Return the (X, Y) coordinate for the center point of the cell that contains the specified text.  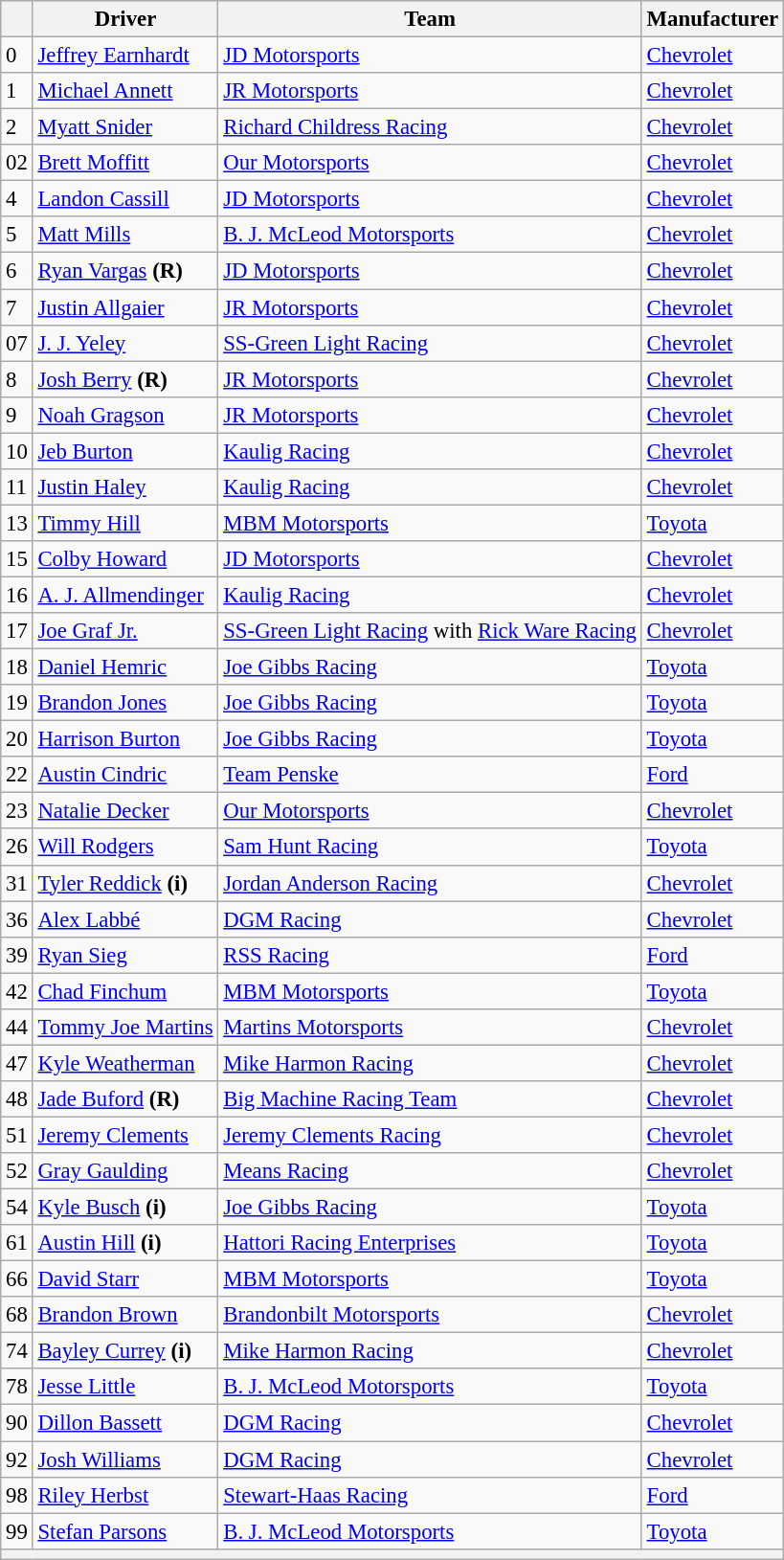
78 (17, 1388)
66 (17, 1279)
Martins Motorsports (430, 1028)
Austin Cindric (125, 775)
Hattori Racing Enterprises (430, 1243)
Jade Buford (R) (125, 1099)
Jeremy Clements Racing (430, 1135)
98 (17, 1495)
2 (17, 127)
Sam Hunt Racing (430, 848)
Brandon Brown (125, 1315)
Myatt Snider (125, 127)
16 (17, 595)
SS-Green Light Racing with Rick Ware Racing (430, 631)
90 (17, 1423)
19 (17, 703)
48 (17, 1099)
42 (17, 991)
Jesse Little (125, 1388)
0 (17, 56)
15 (17, 559)
17 (17, 631)
4 (17, 199)
54 (17, 1208)
6 (17, 271)
02 (17, 163)
David Starr (125, 1279)
Landon Cassill (125, 199)
Brandon Jones (125, 703)
Michael Annett (125, 91)
Tommy Joe Martins (125, 1028)
51 (17, 1135)
Jeffrey Earnhardt (125, 56)
Team (430, 19)
Natalie Decker (125, 811)
Dillon Bassett (125, 1423)
Brett Moffitt (125, 163)
07 (17, 343)
Harrison Burton (125, 739)
1 (17, 91)
Austin Hill (i) (125, 1243)
Jeremy Clements (125, 1135)
Justin Allgaier (125, 307)
Timmy Hill (125, 523)
11 (17, 487)
Stewart-Haas Racing (430, 1495)
Stefan Parsons (125, 1531)
RSS Racing (430, 955)
Riley Herbst (125, 1495)
74 (17, 1351)
Jordan Anderson Racing (430, 883)
Kyle Weatherman (125, 1063)
Tyler Reddick (i) (125, 883)
Daniel Hemric (125, 667)
Joe Graf Jr. (125, 631)
20 (17, 739)
Big Machine Racing Team (430, 1099)
26 (17, 848)
SS-Green Light Racing (430, 343)
61 (17, 1243)
Alex Labbé (125, 919)
92 (17, 1459)
Jeb Burton (125, 451)
18 (17, 667)
Kyle Busch (i) (125, 1208)
Team Penske (430, 775)
Chad Finchum (125, 991)
Matt Mills (125, 235)
Noah Gragson (125, 415)
Manufacturer (712, 19)
99 (17, 1531)
47 (17, 1063)
Ryan Vargas (R) (125, 271)
10 (17, 451)
Brandonbilt Motorsports (430, 1315)
68 (17, 1315)
J. J. Yeley (125, 343)
39 (17, 955)
Josh Berry (R) (125, 379)
22 (17, 775)
5 (17, 235)
13 (17, 523)
8 (17, 379)
Justin Haley (125, 487)
36 (17, 919)
Will Rodgers (125, 848)
A. J. Allmendinger (125, 595)
Driver (125, 19)
Richard Childress Racing (430, 127)
Means Racing (430, 1171)
Colby Howard (125, 559)
31 (17, 883)
7 (17, 307)
52 (17, 1171)
Gray Gaulding (125, 1171)
23 (17, 811)
9 (17, 415)
Josh Williams (125, 1459)
Bayley Currey (i) (125, 1351)
44 (17, 1028)
Ryan Sieg (125, 955)
